Return (x, y) of the center of cell containing provided text 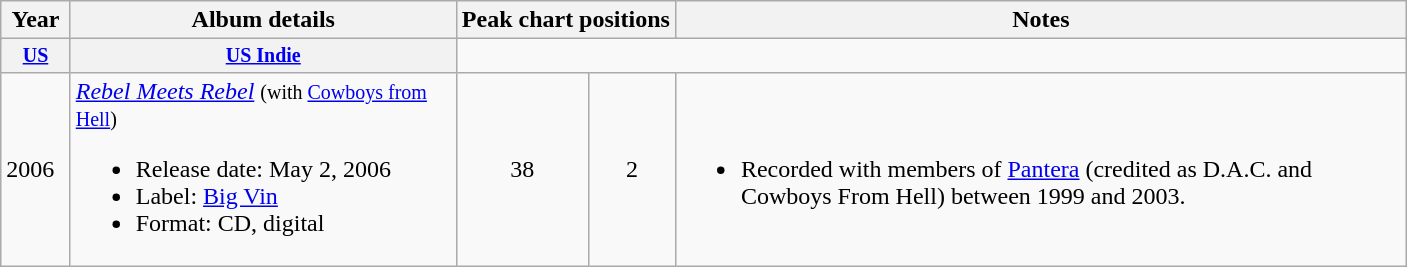
Recorded with members of Pantera (credited as D.A.C. and Cowboys From Hell) between 1999 and 2003. (1040, 169)
Peak chart positions (566, 20)
2 (632, 169)
US Indie (263, 56)
Rebel Meets Rebel (with Cowboys from Hell)Release date: May 2, 2006Label: Big VinFormat: CD, digital (263, 169)
US (36, 56)
38 (522, 169)
Notes (1040, 20)
Album details (263, 20)
2006 (36, 169)
Year (36, 20)
